Find where the given text appears and provide that cell's center as [x, y] coordinate. 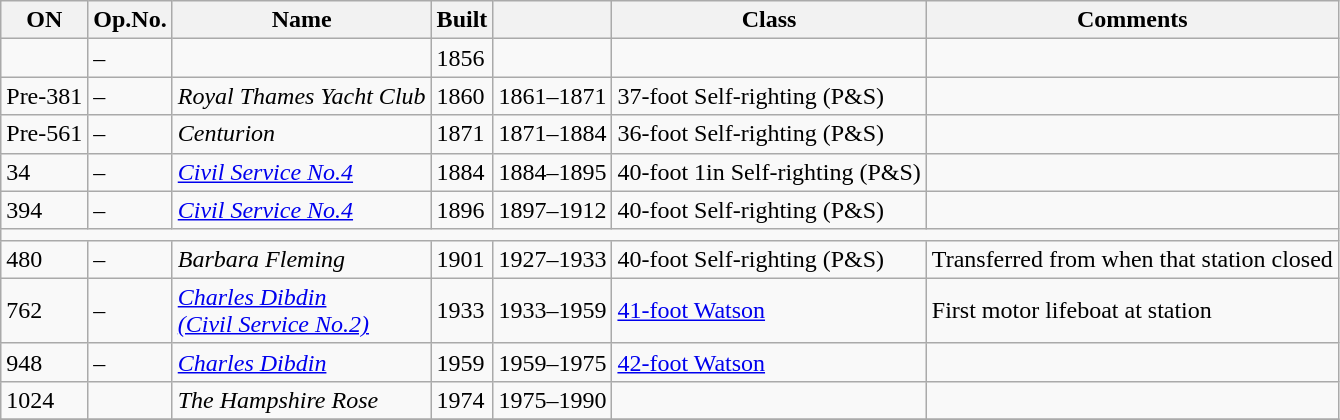
42-foot Watson [769, 362]
41-foot Watson [769, 310]
1975–1990 [552, 400]
ON [44, 20]
Op.No. [130, 20]
Name [302, 20]
1933 [462, 310]
1024 [44, 400]
Royal Thames Yacht Club [302, 96]
Centurion [302, 134]
1871 [462, 134]
1901 [462, 259]
1884 [462, 172]
Barbara Fleming [302, 259]
Class [769, 20]
Comments [1132, 20]
1896 [462, 210]
762 [44, 310]
1861–1871 [552, 96]
480 [44, 259]
Pre-561 [44, 134]
948 [44, 362]
The Hampshire Rose [302, 400]
1860 [462, 96]
Built [462, 20]
1884–1895 [552, 172]
40-foot 1in Self-righting (P&S) [769, 172]
Pre-381 [44, 96]
1927–1933 [552, 259]
Charles Dibdin(Civil Service No.2) [302, 310]
34 [44, 172]
Charles Dibdin [302, 362]
394 [44, 210]
First motor lifeboat at station [1132, 310]
36-foot Self-righting (P&S) [769, 134]
1959 [462, 362]
1856 [462, 58]
1897–1912 [552, 210]
Transferred from when that station closed [1132, 259]
1974 [462, 400]
1933–1959 [552, 310]
1959–1975 [552, 362]
1871–1884 [552, 134]
37-foot Self-righting (P&S) [769, 96]
